Identify which cell holds the provided text, then report its (x, y) central coordinate. 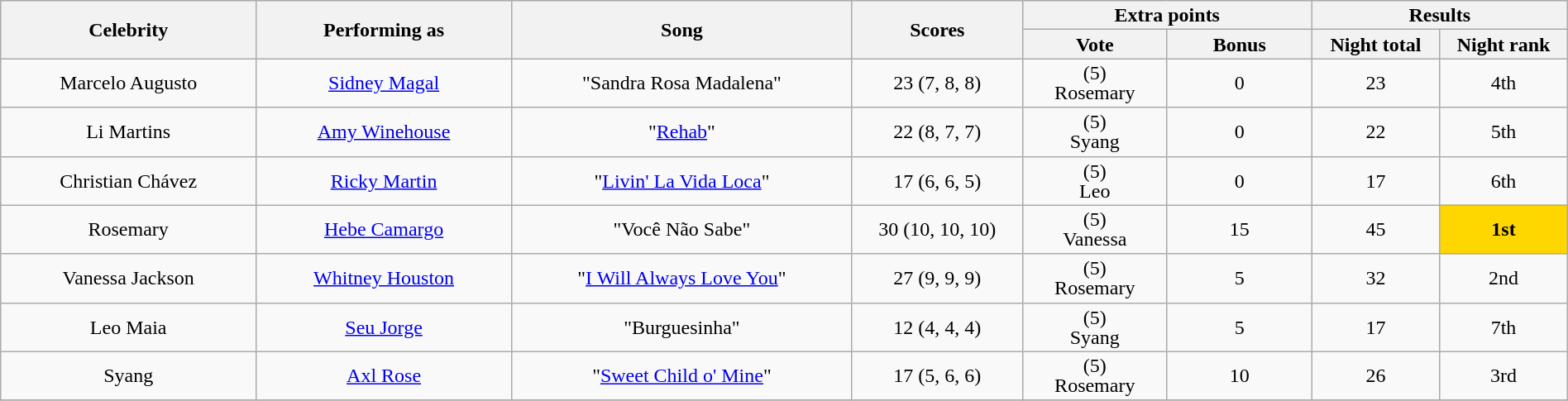
Axl Rose (384, 375)
3rd (1503, 375)
"Livin' La Vida Loca" (682, 180)
Celebrity (129, 30)
6th (1503, 180)
1st (1503, 230)
Sidney Magal (384, 83)
Scores (937, 30)
Syang (129, 375)
"Burguesinha" (682, 327)
Bonus (1239, 45)
Extra points (1167, 15)
"I Will Always Love You" (682, 278)
Ricky Martin (384, 180)
Results (1439, 15)
Vanessa Jackson (129, 278)
"Rehab" (682, 132)
Rosemary (129, 230)
23 (7, 8, 8) (937, 83)
Hebe Camargo (384, 230)
7th (1503, 327)
"Sweet Child o' Mine" (682, 375)
Li Martins (129, 132)
Night rank (1503, 45)
4th (1503, 83)
Whitney Houston (384, 278)
Amy Winehouse (384, 132)
45 (1375, 230)
Vote (1095, 45)
Song (682, 30)
Christian Chávez (129, 180)
"Você Não Sabe" (682, 230)
17 (5, 6, 6) (937, 375)
22 (1375, 132)
5th (1503, 132)
27 (9, 9, 9) (937, 278)
"Sandra Rosa Madalena" (682, 83)
Performing as (384, 30)
2nd (1503, 278)
32 (1375, 278)
12 (4, 4, 4) (937, 327)
(5)Leo (1095, 180)
15 (1239, 230)
Seu Jorge (384, 327)
26 (1375, 375)
23 (1375, 83)
Leo Maia (129, 327)
17 (6, 6, 5) (937, 180)
(5)Vanessa (1095, 230)
22 (8, 7, 7) (937, 132)
30 (10, 10, 10) (937, 230)
Marcelo Augusto (129, 83)
10 (1239, 375)
Night total (1375, 45)
